Find where the given text appears and provide that cell's center as [x, y] coordinate. 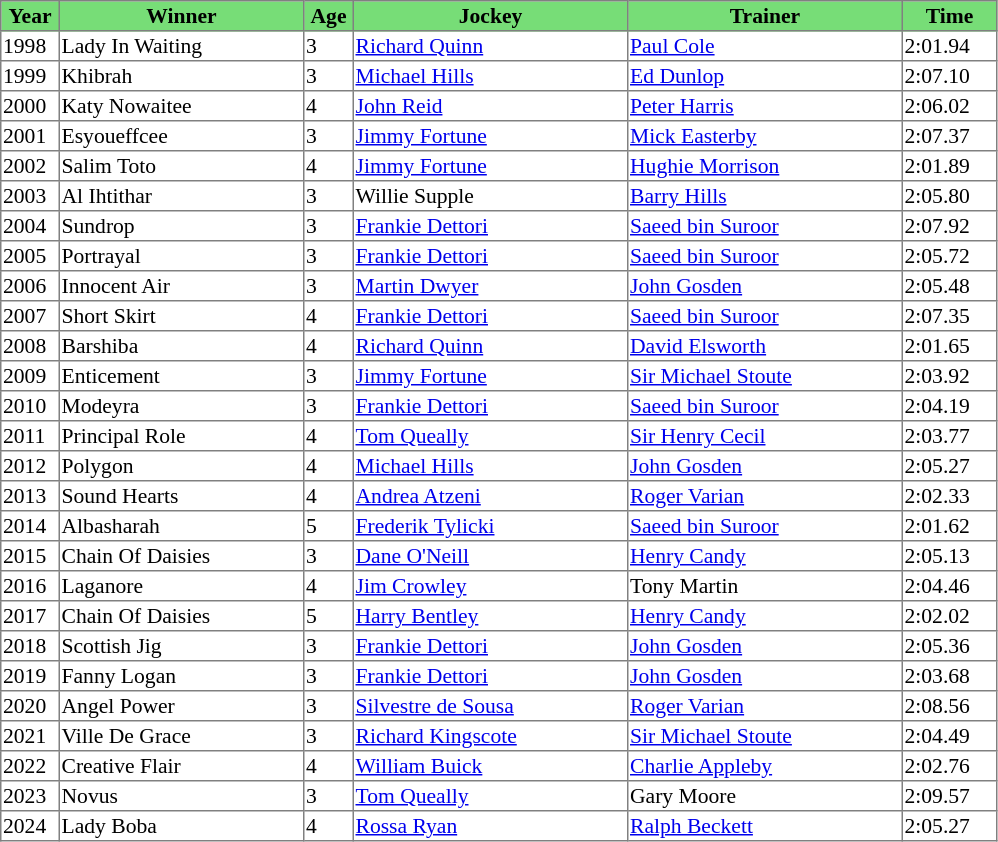
2002 [30, 166]
2:09.57 [949, 796]
2022 [30, 766]
2:05.13 [949, 556]
2:03.92 [949, 376]
Ralph Beckett [765, 826]
2001 [30, 136]
2013 [30, 496]
2010 [30, 406]
2009 [30, 376]
Mick Easterby [765, 136]
2016 [30, 586]
2:06.02 [949, 106]
Khibrah [181, 76]
Angel Power [181, 706]
Ed Dunlop [765, 76]
Time [949, 16]
Willie Supple [490, 196]
William Buick [490, 766]
2:07.92 [949, 226]
Ville De Grace [181, 736]
Esyoueffcee [181, 136]
Sound Hearts [181, 496]
Gary Moore [765, 796]
2:01.65 [949, 346]
2:07.10 [949, 76]
2006 [30, 286]
2:04.46 [949, 586]
Principal Role [181, 436]
Fanny Logan [181, 676]
2021 [30, 736]
Trainer [765, 16]
2018 [30, 646]
2:02.02 [949, 616]
Rossa Ryan [490, 826]
Sundrop [181, 226]
David Elsworth [765, 346]
2:05.80 [949, 196]
2011 [30, 436]
1998 [30, 46]
2000 [30, 106]
Jockey [490, 16]
Polygon [181, 466]
2004 [30, 226]
2014 [30, 526]
Richard Kingscote [490, 736]
Peter Harris [765, 106]
1999 [30, 76]
2:02.76 [949, 766]
Year [30, 16]
Jim Crowley [490, 586]
2:04.19 [949, 406]
2:07.35 [949, 316]
Silvestre de Sousa [490, 706]
2005 [30, 256]
2:03.77 [949, 436]
Scottish Jig [181, 646]
Katy Nowaitee [181, 106]
Al Ihtithar [181, 196]
Charlie Appleby [765, 766]
Andrea Atzeni [490, 496]
2020 [30, 706]
2:01.94 [949, 46]
Dane O'Neill [490, 556]
Short Skirt [181, 316]
Lady Boba [181, 826]
2:04.49 [949, 736]
2:01.62 [949, 526]
Portrayal [181, 256]
Novus [181, 796]
2012 [30, 466]
Harry Bentley [490, 616]
Enticement [181, 376]
2008 [30, 346]
2:07.37 [949, 136]
Frederik Tylicki [490, 526]
2:08.56 [949, 706]
Age [329, 16]
2007 [30, 316]
Albasharah [181, 526]
Hughie Morrison [765, 166]
2:03.68 [949, 676]
Sir Henry Cecil [765, 436]
John Reid [490, 106]
Laganore [181, 586]
Salim Toto [181, 166]
Winner [181, 16]
Tony Martin [765, 586]
Martin Dwyer [490, 286]
2017 [30, 616]
2024 [30, 826]
2:01.89 [949, 166]
Paul Cole [765, 46]
2:05.36 [949, 646]
2023 [30, 796]
2:05.48 [949, 286]
Innocent Air [181, 286]
2003 [30, 196]
Barshiba [181, 346]
2:02.33 [949, 496]
2:05.72 [949, 256]
Creative Flair [181, 766]
2015 [30, 556]
Modeyra [181, 406]
Barry Hills [765, 196]
Lady In Waiting [181, 46]
2019 [30, 676]
